Pinpoint the cell where the given text exists, returning its (X, Y) midpoint coordinate. 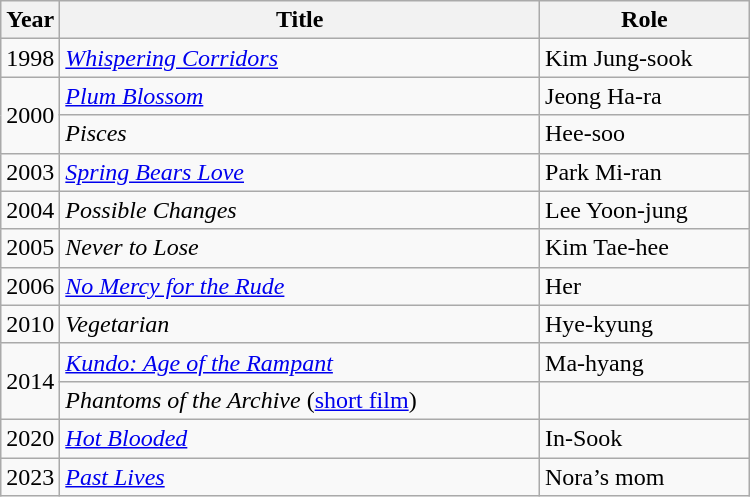
Spring Bears Love (300, 172)
2014 (30, 381)
Whispering Corridors (300, 58)
In-Sook (645, 438)
2003 (30, 172)
2006 (30, 286)
Plum Blossom (300, 96)
2010 (30, 324)
Hye-kyung (645, 324)
Year (30, 20)
2005 (30, 248)
Park Mi-ran (645, 172)
Role (645, 20)
Kundo: Age of the Rampant (300, 362)
Lee Yoon-jung (645, 210)
Possible Changes (300, 210)
Past Lives (300, 477)
Her (645, 286)
No Mercy for the Rude (300, 286)
Pisces (300, 134)
2000 (30, 115)
2004 (30, 210)
Phantoms of the Archive (short film) (300, 400)
Vegetarian (300, 324)
2023 (30, 477)
Kim Tae-hee (645, 248)
1998 (30, 58)
Hee-soo (645, 134)
Ma-hyang (645, 362)
Nora’s mom (645, 477)
2020 (30, 438)
Title (300, 20)
Jeong Ha-ra (645, 96)
Kim Jung-sook (645, 58)
Never to Lose (300, 248)
Hot Blooded (300, 438)
